Return [x, y] of the center of cell containing provided text 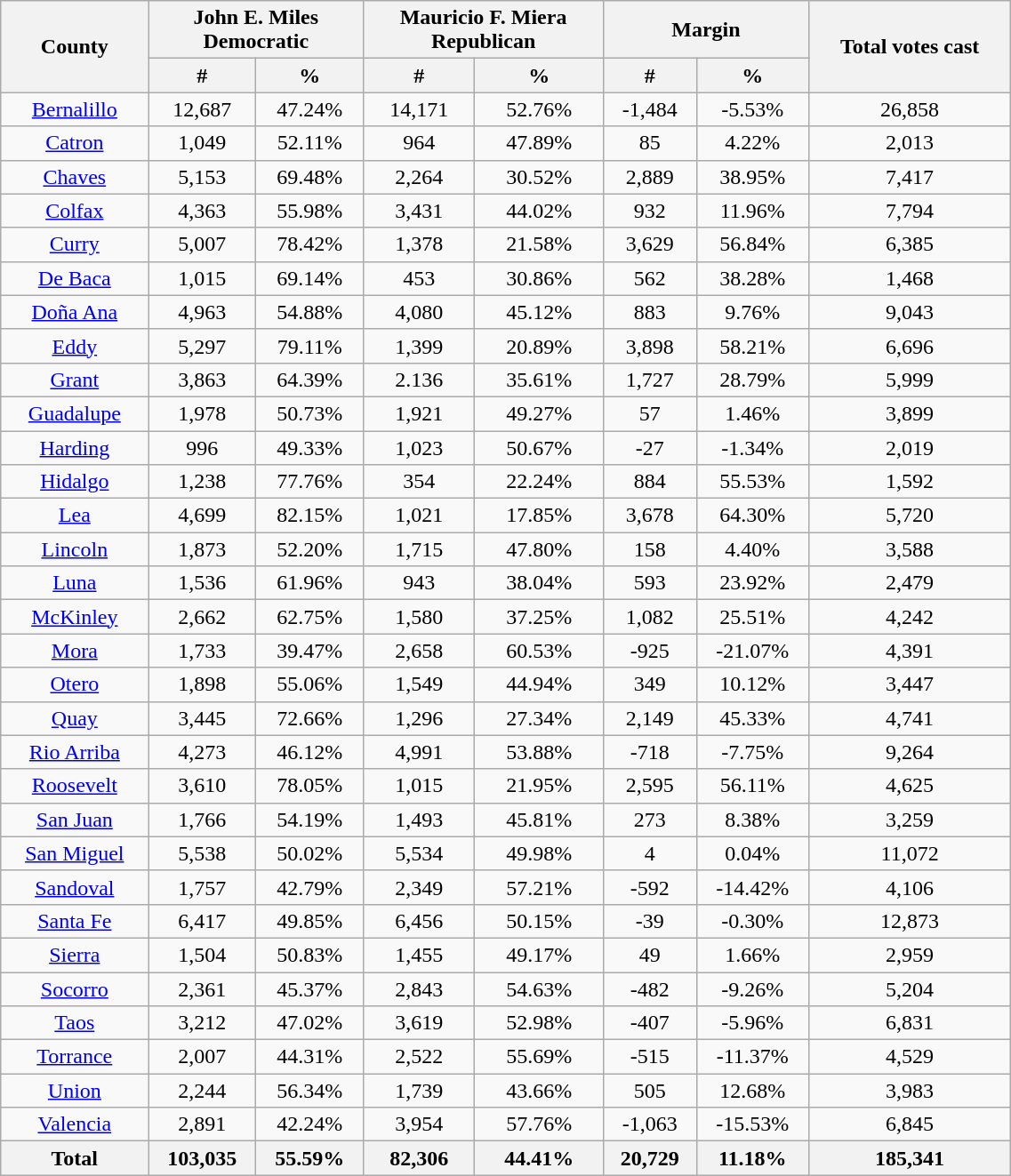
5,297 [203, 346]
58.21% [752, 346]
-11.37% [752, 1057]
2,013 [909, 143]
50.15% [539, 921]
37.25% [539, 617]
55.06% [309, 684]
562 [649, 278]
-21.07% [752, 651]
Doña Ana [75, 312]
4,273 [203, 752]
23.92% [752, 583]
4,625 [909, 786]
1,504 [203, 955]
49.27% [539, 413]
1,898 [203, 684]
Curry [75, 244]
39.47% [309, 651]
1,757 [203, 887]
64.30% [752, 516]
78.42% [309, 244]
3,447 [909, 684]
-515 [649, 1057]
10.12% [752, 684]
21.58% [539, 244]
-482 [649, 989]
4,963 [203, 312]
1,873 [203, 549]
Guadalupe [75, 413]
56.11% [752, 786]
64.39% [309, 380]
5,153 [203, 177]
1,023 [420, 447]
1,733 [203, 651]
1,049 [203, 143]
-27 [649, 447]
1,493 [420, 820]
1,580 [420, 617]
61.96% [309, 583]
45.81% [539, 820]
Taos [75, 1023]
3,619 [420, 1023]
Chaves [75, 177]
6,417 [203, 921]
5,534 [420, 853]
3,678 [649, 516]
49 [649, 955]
3,588 [909, 549]
2.136 [420, 380]
44.94% [539, 684]
4,242 [909, 617]
Socorro [75, 989]
77.76% [309, 482]
0.04% [752, 853]
1,549 [420, 684]
593 [649, 583]
1,378 [420, 244]
45.12% [539, 312]
883 [649, 312]
1,455 [420, 955]
82,306 [420, 1158]
2,479 [909, 583]
12,687 [203, 109]
Colfax [75, 211]
453 [420, 278]
57.21% [539, 887]
Rio Arriba [75, 752]
-5.53% [752, 109]
1,296 [420, 718]
56.34% [309, 1091]
9,043 [909, 312]
11.96% [752, 211]
1,468 [909, 278]
14,171 [420, 109]
56.84% [752, 244]
17.85% [539, 516]
47.24% [309, 109]
12.68% [752, 1091]
54.88% [309, 312]
-7.75% [752, 752]
28.79% [752, 380]
49.98% [539, 853]
1,536 [203, 583]
2,264 [420, 177]
21.95% [539, 786]
2,019 [909, 447]
2,349 [420, 887]
5,204 [909, 989]
Total [75, 1158]
47.02% [309, 1023]
12,873 [909, 921]
52.76% [539, 109]
4,991 [420, 752]
-592 [649, 887]
5,720 [909, 516]
1,082 [649, 617]
42.24% [309, 1124]
Harding [75, 447]
San Juan [75, 820]
2,007 [203, 1057]
5,999 [909, 380]
79.11% [309, 346]
-0.30% [752, 921]
Bernalillo [75, 109]
3,899 [909, 413]
62.75% [309, 617]
45.37% [309, 989]
1.66% [752, 955]
4,391 [909, 651]
1,399 [420, 346]
30.52% [539, 177]
42.79% [309, 887]
54.19% [309, 820]
38.04% [539, 583]
1,715 [420, 549]
3,259 [909, 820]
1,238 [203, 482]
273 [649, 820]
Otero [75, 684]
2,891 [203, 1124]
4 [649, 853]
6,845 [909, 1124]
3,954 [420, 1124]
1,021 [420, 516]
1.46% [752, 413]
-1,484 [649, 109]
8.38% [752, 820]
9.76% [752, 312]
2,658 [420, 651]
72.66% [309, 718]
57.76% [539, 1124]
55.53% [752, 482]
Santa Fe [75, 921]
47.80% [539, 549]
4,106 [909, 887]
San Miguel [75, 853]
7,417 [909, 177]
4.22% [752, 143]
Lincoln [75, 549]
-925 [649, 651]
1,978 [203, 413]
Eddy [75, 346]
3,610 [203, 786]
52.98% [539, 1023]
3,983 [909, 1091]
6,696 [909, 346]
Quay [75, 718]
Luna [75, 583]
47.89% [539, 143]
-15.53% [752, 1124]
1,766 [203, 820]
22.24% [539, 482]
3,629 [649, 244]
932 [649, 211]
2,662 [203, 617]
2,595 [649, 786]
69.14% [309, 278]
Mora [75, 651]
35.61% [539, 380]
3,212 [203, 1023]
27.34% [539, 718]
38.28% [752, 278]
Catron [75, 143]
-407 [649, 1023]
3,431 [420, 211]
Margin [706, 30]
49.33% [309, 447]
-1,063 [649, 1124]
50.83% [309, 955]
43.66% [539, 1091]
John E. MilesDemocratic [256, 30]
Grant [75, 380]
Lea [75, 516]
52.11% [309, 143]
4,529 [909, 1057]
9,264 [909, 752]
26,858 [909, 109]
185,341 [909, 1158]
57 [649, 413]
Roosevelt [75, 786]
4,741 [909, 718]
52.20% [309, 549]
69.48% [309, 177]
78.05% [309, 786]
7,794 [909, 211]
County [75, 46]
3,863 [203, 380]
4.40% [752, 549]
20.89% [539, 346]
50.73% [309, 413]
5,007 [203, 244]
49.17% [539, 955]
45.33% [752, 718]
158 [649, 549]
20,729 [649, 1158]
Sandoval [75, 887]
30.86% [539, 278]
4,699 [203, 516]
50.67% [539, 447]
2,522 [420, 1057]
Hidalgo [75, 482]
2,959 [909, 955]
44.41% [539, 1158]
6,456 [420, 921]
-5.96% [752, 1023]
3,445 [203, 718]
55.98% [309, 211]
1,739 [420, 1091]
-14.42% [752, 887]
49.85% [309, 921]
McKinley [75, 617]
11,072 [909, 853]
11.18% [752, 1158]
85 [649, 143]
44.31% [309, 1057]
-1.34% [752, 447]
1,727 [649, 380]
2,889 [649, 177]
2,244 [203, 1091]
55.69% [539, 1057]
884 [649, 482]
2,361 [203, 989]
53.88% [539, 752]
Valencia [75, 1124]
1,592 [909, 482]
-39 [649, 921]
Mauricio F. MieraRepublican [484, 30]
103,035 [203, 1158]
Sierra [75, 955]
3,898 [649, 346]
964 [420, 143]
-9.26% [752, 989]
46.12% [309, 752]
5,538 [203, 853]
Total votes cast [909, 46]
55.59% [309, 1158]
6,831 [909, 1023]
Union [75, 1091]
6,385 [909, 244]
38.95% [752, 177]
505 [649, 1091]
2,149 [649, 718]
4,080 [420, 312]
54.63% [539, 989]
354 [420, 482]
De Baca [75, 278]
4,363 [203, 211]
82.15% [309, 516]
2,843 [420, 989]
943 [420, 583]
349 [649, 684]
44.02% [539, 211]
-718 [649, 752]
Torrance [75, 1057]
1,921 [420, 413]
50.02% [309, 853]
25.51% [752, 617]
60.53% [539, 651]
996 [203, 447]
